Pinpoint the cell where the given text exists, returning its (x, y) midpoint coordinate. 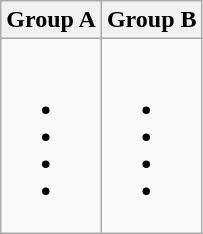
Group B (152, 20)
Group A (52, 20)
